Output the [x, y] coordinate of the center of the cell containing the given text.  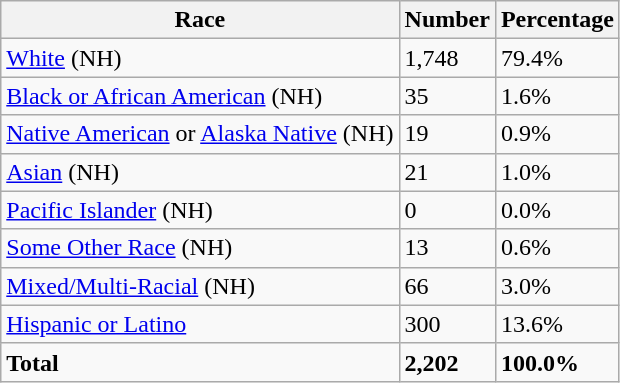
Some Other Race (NH) [200, 248]
66 [447, 286]
White (NH) [200, 58]
0.0% [557, 210]
1.6% [557, 96]
Number [447, 20]
0.9% [557, 134]
1,748 [447, 58]
13 [447, 248]
2,202 [447, 362]
1.0% [557, 172]
Pacific Islander (NH) [200, 210]
21 [447, 172]
Total [200, 362]
Mixed/Multi-Racial (NH) [200, 286]
Native American or Alaska Native (NH) [200, 134]
Percentage [557, 20]
0.6% [557, 248]
35 [447, 96]
79.4% [557, 58]
300 [447, 324]
Hispanic or Latino [200, 324]
Asian (NH) [200, 172]
19 [447, 134]
Race [200, 20]
0 [447, 210]
3.0% [557, 286]
Black or African American (NH) [200, 96]
100.0% [557, 362]
13.6% [557, 324]
